Output the (X, Y) coordinate of the center of the cell containing the given text.  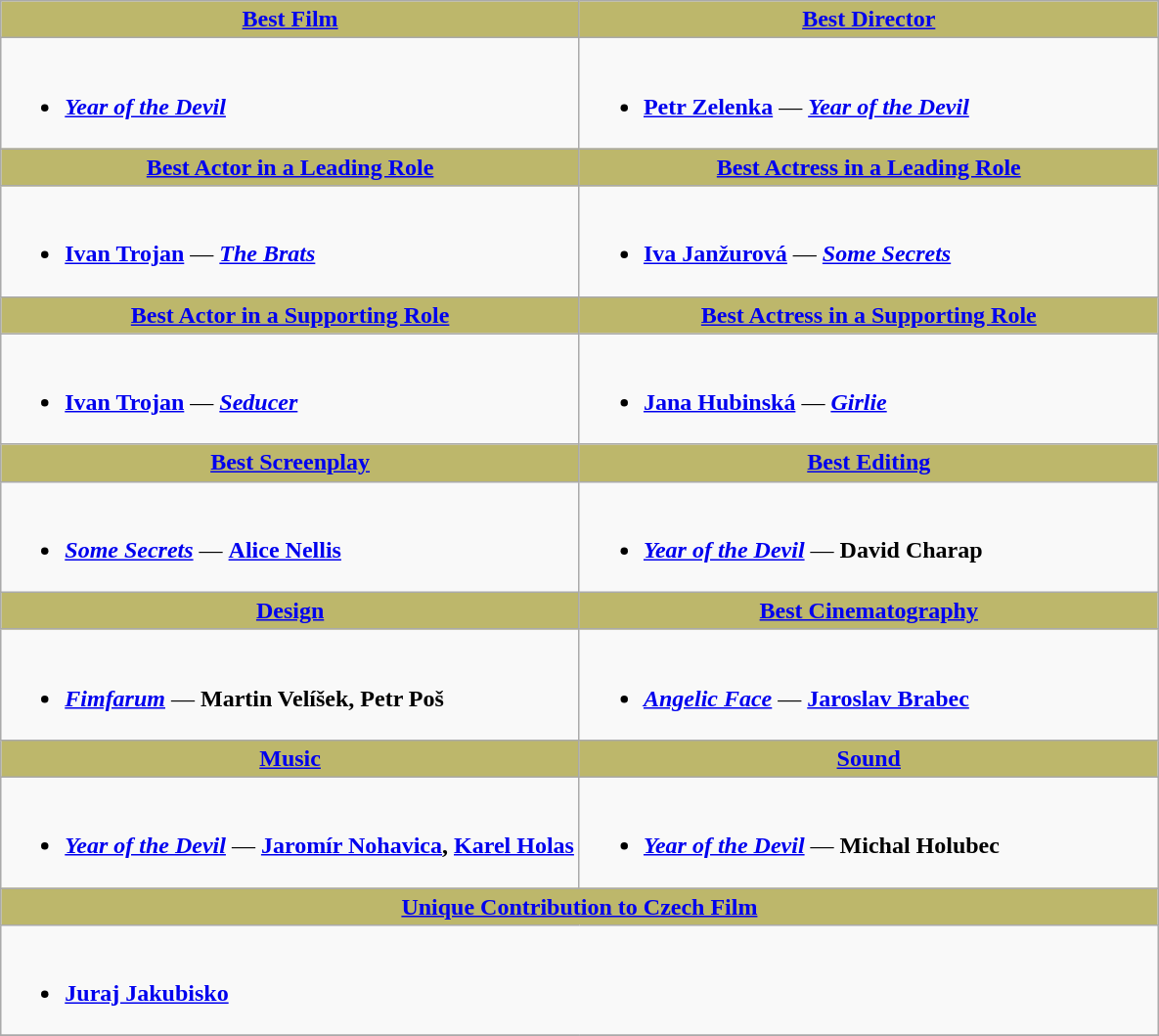
Best Actor in a Leading Role (290, 167)
Best Director (869, 20)
Ivan Trojan — The Brats (290, 241)
Year of the Devil — David Charap (869, 536)
Year of the Devil (290, 94)
Best Screenplay (290, 463)
Design (290, 610)
Best Editing (869, 463)
Fimfarum — Martin Velíšek, Petr Poš (290, 685)
Best Film (290, 20)
Juraj Jakubisko (579, 980)
Best Actress in a Supporting Role (869, 315)
Unique Contribution to Czech Film (579, 907)
Year of the Devil — Michal Holubec (869, 832)
Music (290, 758)
Some Secrets — Alice Nellis (290, 536)
Best Cinematography (869, 610)
Year of the Devil — Jaromír Nohavica, Karel Holas (290, 832)
Best Actor in a Supporting Role (290, 315)
Best Actress in a Leading Role (869, 167)
Petr Zelenka — Year of the Devil (869, 94)
Sound (869, 758)
Ivan Trojan — Seducer (290, 389)
Iva Janžurová — Some Secrets (869, 241)
Jana Hubinská — Girlie (869, 389)
Angelic Face — Jaroslav Brabec (869, 685)
